Return the (x, y) coordinate for the center point of the cell that contains the specified text.  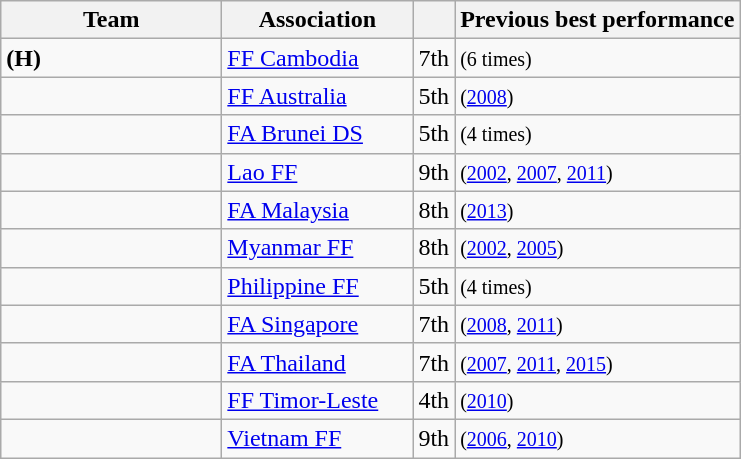
(2002, 2007, 2011) (598, 172)
(2002, 2005) (598, 248)
FA Brunei DS (318, 134)
(2013) (598, 210)
(2010) (598, 400)
Myanmar FF (318, 248)
4th (434, 400)
FA Singapore (318, 324)
FF Australia (318, 96)
FF Timor-Leste (318, 400)
FA Thailand (318, 362)
Association (318, 20)
FA Malaysia (318, 210)
Team (112, 20)
(2007, 2011, 2015) (598, 362)
(2008) (598, 96)
Philippine FF (318, 286)
Vietnam FF (318, 438)
(2008, 2011) (598, 324)
(H) (112, 58)
FF Cambodia (318, 58)
(2006, 2010) (598, 438)
Previous best performance (598, 20)
(6 times) (598, 58)
Lao FF (318, 172)
